From the cell containing the given text, extract its center point as (X, Y) coordinate. 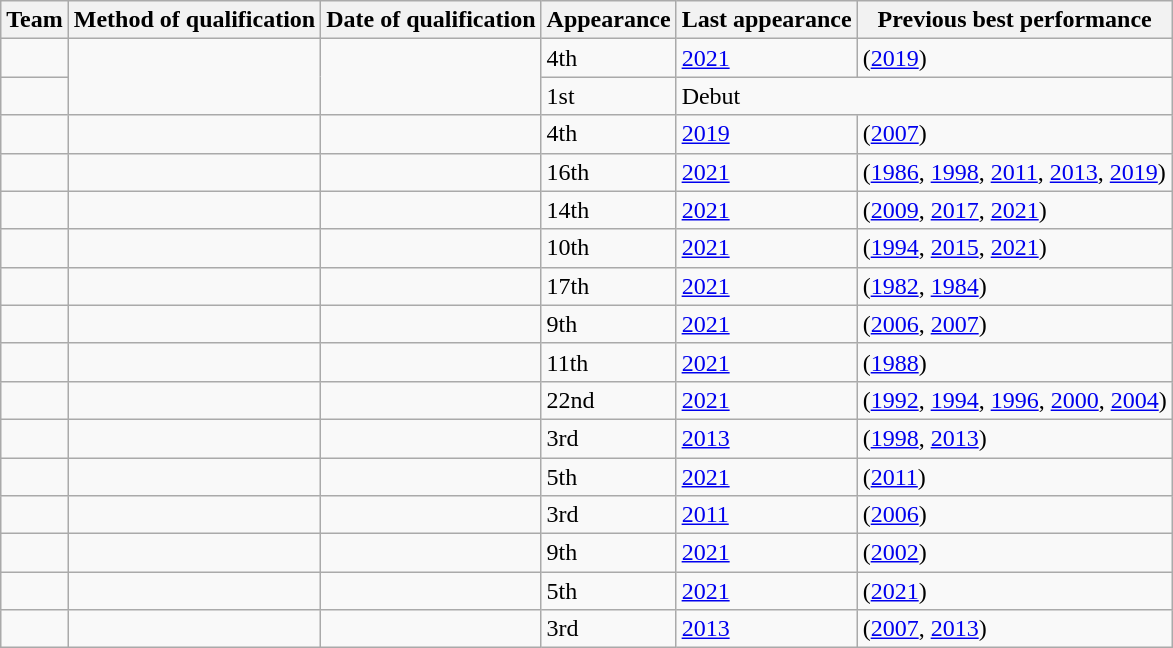
Appearance (608, 20)
10th (608, 248)
(1982, 1984) (1014, 286)
(1988) (1014, 362)
(2009, 2017, 2021) (1014, 210)
(2002) (1014, 553)
16th (608, 172)
Previous best performance (1014, 20)
(1992, 1994, 1996, 2000, 2004) (1014, 400)
22nd (608, 400)
Last appearance (766, 20)
(2007, 2013) (1014, 629)
(2019) (1014, 58)
Team (35, 20)
(1994, 2015, 2021) (1014, 248)
Method of qualification (194, 20)
2011 (766, 515)
Debut (924, 96)
17th (608, 286)
(1998, 2013) (1014, 438)
11th (608, 362)
(2006, 2007) (1014, 324)
14th (608, 210)
2019 (766, 134)
(2007) (1014, 134)
(2006) (1014, 515)
(1986, 1998, 2011, 2013, 2019) (1014, 172)
(2021) (1014, 591)
Date of qualification (431, 20)
1st (608, 96)
(2011) (1014, 477)
